Return [X, Y] of the center of cell containing provided text 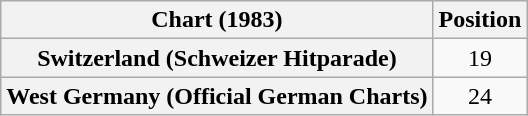
Position [480, 20]
24 [480, 96]
Switzerland (Schweizer Hitparade) [217, 58]
19 [480, 58]
Chart (1983) [217, 20]
West Germany (Official German Charts) [217, 96]
